Extract the (X, Y) coordinate from the center of the cell holding the provided text.  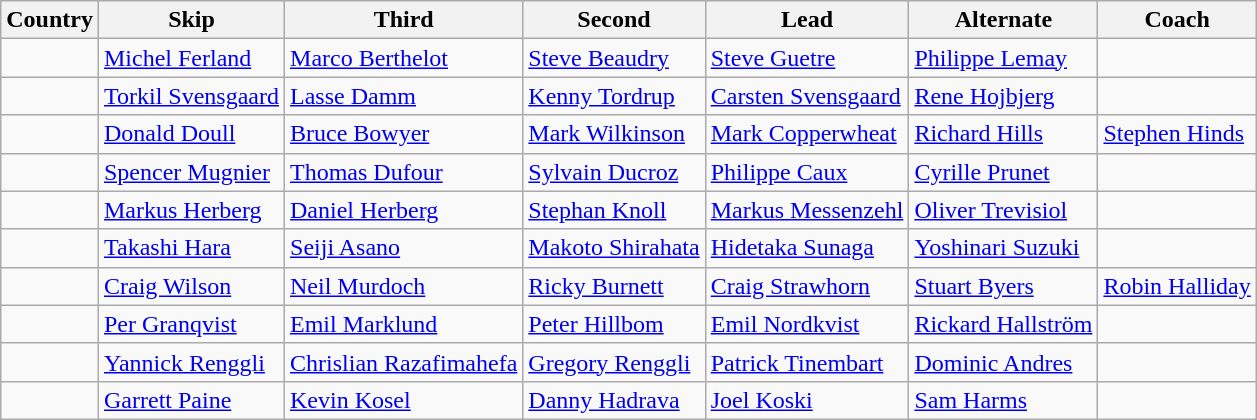
Patrick Tinembart (807, 362)
Joel Koski (807, 400)
Dominic Andres (1004, 362)
Gregory Renggli (614, 362)
Stuart Byers (1004, 286)
Richard Hills (1004, 134)
Kenny Tordrup (614, 96)
Per Granqvist (191, 324)
Chrislian Razafimahefa (404, 362)
Sam Harms (1004, 400)
Bruce Bowyer (404, 134)
Takashi Hara (191, 248)
Country (50, 20)
Emil Marklund (404, 324)
Yannick Renggli (191, 362)
Stephan Knoll (614, 210)
Rene Hojbjerg (1004, 96)
Makoto Shirahata (614, 248)
Skip (191, 20)
Ricky Burnett (614, 286)
Oliver Trevisiol (1004, 210)
Peter Hillbom (614, 324)
Stephen Hinds (1177, 134)
Marco Berthelot (404, 58)
Danny Hadrava (614, 400)
Second (614, 20)
Craig Strawhorn (807, 286)
Hidetaka Sunaga (807, 248)
Markus Messenzehl (807, 210)
Thomas Dufour (404, 172)
Lead (807, 20)
Philippe Caux (807, 172)
Steve Beaudry (614, 58)
Torkil Svensgaard (191, 96)
Craig Wilson (191, 286)
Philippe Lemay (1004, 58)
Neil Murdoch (404, 286)
Steve Guetre (807, 58)
Mark Wilkinson (614, 134)
Kevin Kosel (404, 400)
Markus Herberg (191, 210)
Carsten Svensgaard (807, 96)
Rickard Hallström (1004, 324)
Seiji Asano (404, 248)
Cyrille Prunet (1004, 172)
Mark Copperwheat (807, 134)
Spencer Mugnier (191, 172)
Lasse Damm (404, 96)
Yoshinari Suzuki (1004, 248)
Robin Halliday (1177, 286)
Coach (1177, 20)
Emil Nordkvist (807, 324)
Michel Ferland (191, 58)
Donald Doull (191, 134)
Daniel Herberg (404, 210)
Sylvain Ducroz (614, 172)
Garrett Paine (191, 400)
Alternate (1004, 20)
Third (404, 20)
